Search for the cell housing the specified text and yield its [X, Y] center coordinate. 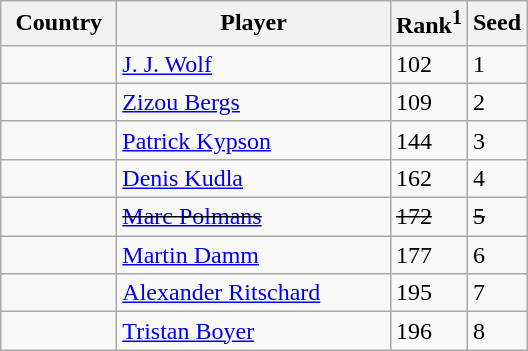
7 [496, 293]
Player [254, 24]
Zizou Bergs [254, 102]
Seed [496, 24]
172 [428, 217]
Country [59, 24]
102 [428, 64]
109 [428, 102]
Alexander Ritschard [254, 293]
4 [496, 178]
6 [496, 255]
1 [496, 64]
195 [428, 293]
J. J. Wolf [254, 64]
196 [428, 331]
8 [496, 331]
5 [496, 217]
3 [496, 140]
Martin Damm [254, 255]
Tristan Boyer [254, 331]
Patrick Kypson [254, 140]
162 [428, 178]
144 [428, 140]
Denis Kudla [254, 178]
Marc Polmans [254, 217]
Rank1 [428, 24]
2 [496, 102]
177 [428, 255]
